Find where the given text appears and provide that cell's center as (X, Y) coordinate. 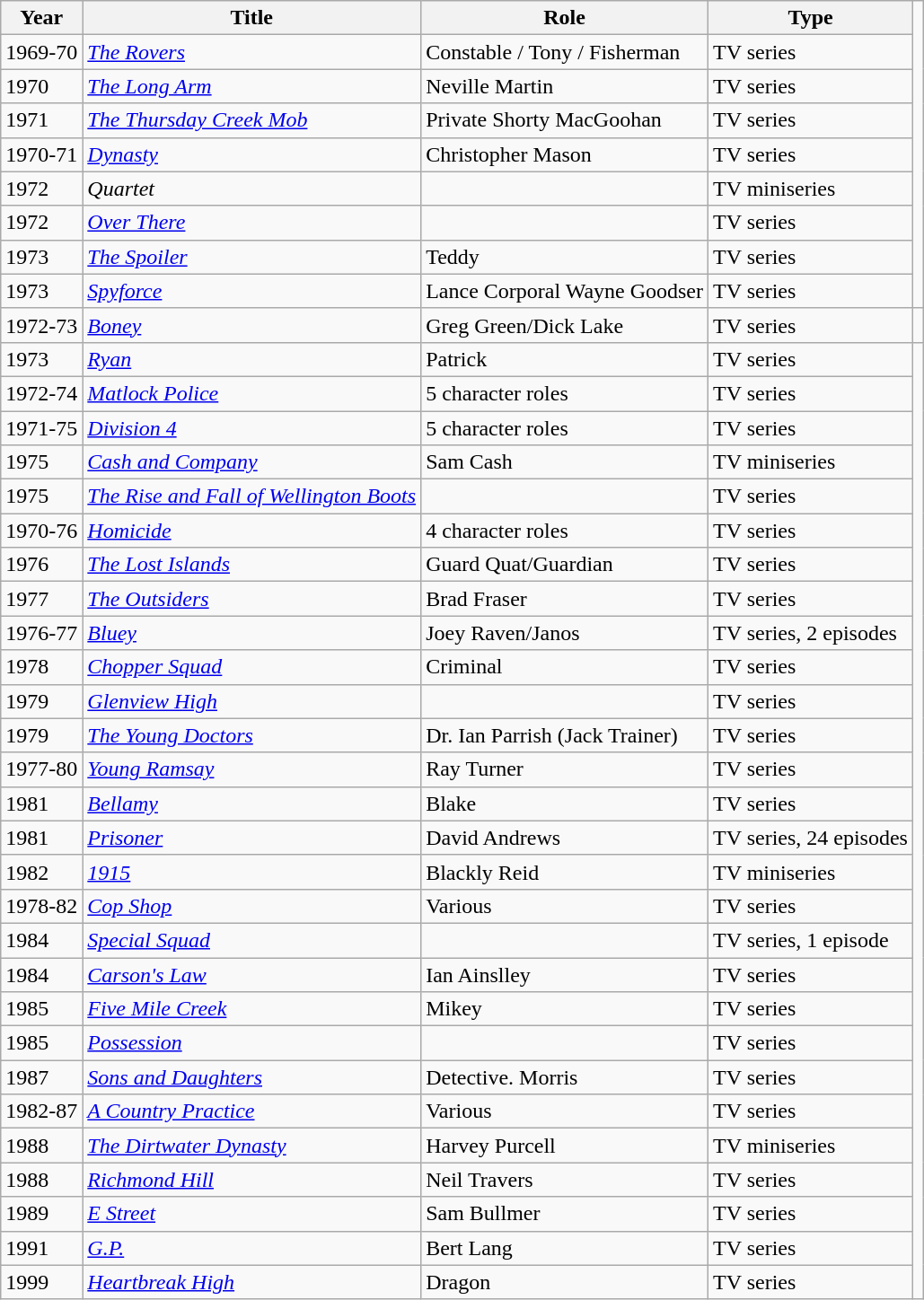
1987 (41, 1077)
Mikey (565, 1009)
Criminal (565, 667)
Sam Cash (565, 462)
1982 (41, 872)
David Andrews (565, 838)
Blackly Reid (565, 872)
Harvey Purcell (565, 1146)
Sam Bullmer (565, 1214)
The Spoiler (251, 257)
1989 (41, 1214)
The Young Doctors (251, 735)
1978-82 (41, 906)
1977 (41, 599)
1976 (41, 565)
The Rovers (251, 52)
Ryan (251, 359)
TV series, 24 episodes (811, 838)
The Dirtwater Dynasty (251, 1146)
Teddy (565, 257)
Greg Green/Dick Lake (565, 325)
Joey Raven/Janos (565, 633)
1969-70 (41, 52)
Young Ramsay (251, 769)
1976-77 (41, 633)
E Street (251, 1214)
1991 (41, 1248)
1999 (41, 1282)
Constable / Tony / Fisherman (565, 52)
1971-75 (41, 428)
1970-71 (41, 154)
A Country Practice (251, 1111)
Role (565, 18)
Patrick (565, 359)
4 character roles (565, 531)
Boney (251, 325)
Heartbreak High (251, 1282)
Dragon (565, 1282)
TV series, 2 episodes (811, 633)
1977-80 (41, 769)
Cash and Company (251, 462)
Prisoner (251, 838)
1971 (41, 120)
Private Shorty MacGoohan (565, 120)
Neil Travers (565, 1180)
Glenview High (251, 701)
Christopher Mason (565, 154)
Five Mile Creek (251, 1009)
Spyforce (251, 291)
The Lost Islands (251, 565)
Bert Lang (565, 1248)
Bluey (251, 633)
Year (41, 18)
Detective. Morris (565, 1077)
Title (251, 18)
1970-76 (41, 531)
Guard Quat/Guardian (565, 565)
Homicide (251, 531)
1982-87 (41, 1111)
1970 (41, 86)
Neville Martin (565, 86)
TV series, 1 episode (811, 940)
Blake (565, 804)
Quartet (251, 189)
Type (811, 18)
1972-74 (41, 393)
Richmond Hill (251, 1180)
Carson's Law (251, 974)
Dynasty (251, 154)
Matlock Police (251, 393)
Bellamy (251, 804)
Sons and Daughters (251, 1077)
1978 (41, 667)
The Rise and Fall of Wellington Boots (251, 496)
Over There (251, 223)
Ray Turner (565, 769)
The Outsiders (251, 599)
Dr. Ian Parrish (Jack Trainer) (565, 735)
Ian Ainslley (565, 974)
1972-73 (41, 325)
Cop Shop (251, 906)
Lance Corporal Wayne Goodser (565, 291)
Brad Fraser (565, 599)
Chopper Squad (251, 667)
Special Squad (251, 940)
The Thursday Creek Mob (251, 120)
G.P. (251, 1248)
Division 4 (251, 428)
The Long Arm (251, 86)
Possession (251, 1043)
1915 (251, 872)
